Provide the [x, y] coordinate of the cell's center where the given text is located.  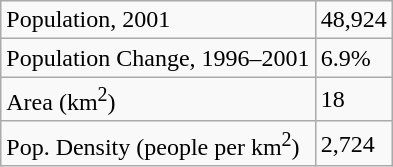
Area (km2) [158, 100]
18 [354, 100]
48,924 [354, 20]
2,724 [354, 144]
Population Change, 1996–2001 [158, 58]
Pop. Density (people per km2) [158, 144]
6.9% [354, 58]
Population, 2001 [158, 20]
